Extract the (x, y) coordinate from the center of the cell holding the provided text.  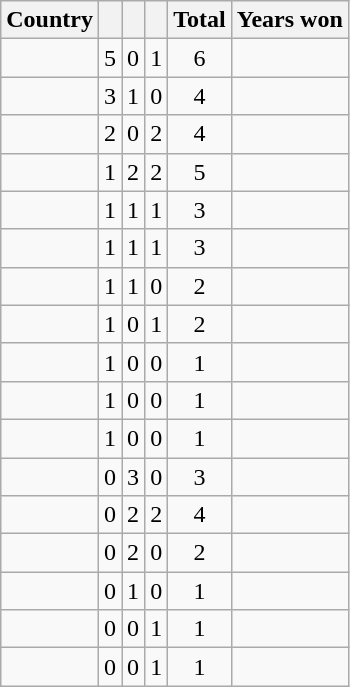
6 (200, 58)
Years won (290, 20)
Country (50, 20)
Total (200, 20)
